Return [x, y] of the center of cell containing provided text 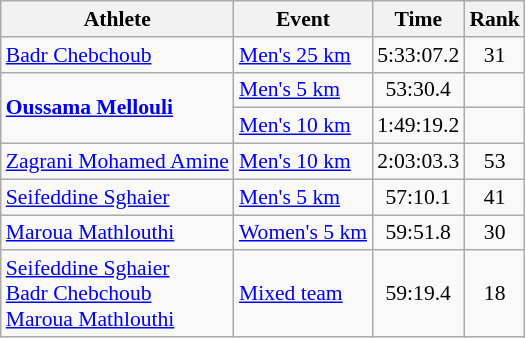
Maroua Mathlouthi [118, 233]
5:33:07.2 [418, 55]
18 [494, 294]
Men's 25 km [303, 55]
Oussama Mellouli [118, 108]
Badr Chebchoub [118, 55]
Event [303, 19]
30 [494, 233]
31 [494, 55]
Athlete [118, 19]
59:19.4 [418, 294]
Mixed team [303, 294]
53 [494, 162]
Time [418, 19]
59:51.8 [418, 233]
Zagrani Mohamed Amine [118, 162]
Rank [494, 19]
41 [494, 197]
Seifeddine Sghaier [118, 197]
2:03:03.3 [418, 162]
57:10.1 [418, 197]
Women's 5 km [303, 233]
1:49:19.2 [418, 126]
Seifeddine SghaierBadr ChebchoubMaroua Mathlouthi [118, 294]
53:30.4 [418, 90]
